Output the [X, Y] coordinate of the center of the cell containing the given text.  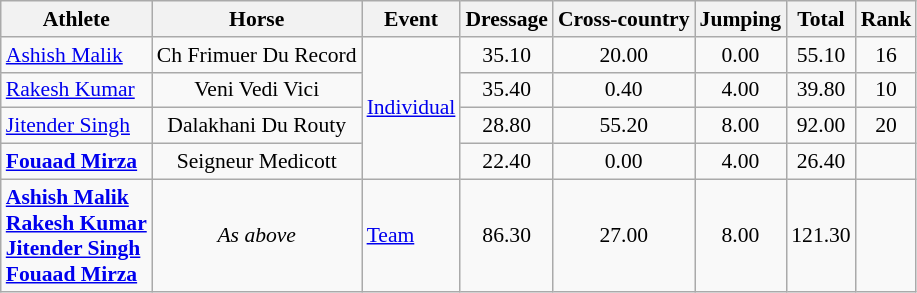
Rank [886, 19]
Ch Frimuer Du Record [257, 55]
Fouaad Mirza [76, 162]
Ashish MalikRakesh KumarJitender SinghFouaad Mirza [76, 235]
22.40 [506, 162]
Rakesh Kumar [76, 90]
86.30 [506, 235]
55.10 [820, 55]
39.80 [820, 90]
Cross-country [624, 19]
55.20 [624, 126]
Dressage [506, 19]
Total [820, 19]
Seigneur Medicott [257, 162]
28.80 [506, 126]
121.30 [820, 235]
26.40 [820, 162]
Event [412, 19]
20 [886, 126]
Team [412, 235]
92.00 [820, 126]
27.00 [624, 235]
Dalakhani Du Routy [257, 126]
0.40 [624, 90]
Horse [257, 19]
As above [257, 235]
10 [886, 90]
Ashish Malik [76, 55]
16 [886, 55]
Veni Vedi Vici [257, 90]
Jitender Singh [76, 126]
Individual [412, 108]
35.10 [506, 55]
20.00 [624, 55]
35.40 [506, 90]
Jumping [741, 19]
Athlete [76, 19]
